Determine the [x, y] coordinate at the center of the cell enclosing the given text.  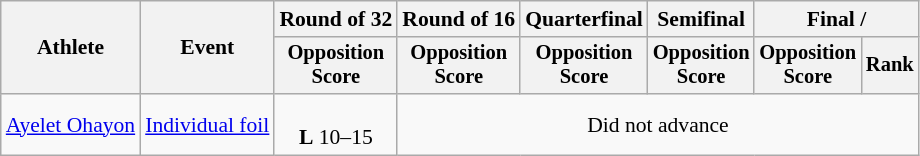
Rank [890, 66]
Round of 32 [336, 19]
L 10–15 [336, 124]
Round of 16 [458, 19]
Individual foil [207, 124]
Semifinal [702, 19]
Final / [836, 19]
Athlete [70, 48]
Event [207, 48]
Did not advance [658, 124]
Ayelet Ohayon [70, 124]
Quarterfinal [584, 19]
